Extract the (X, Y) coordinate from the center of the cell holding the provided text.  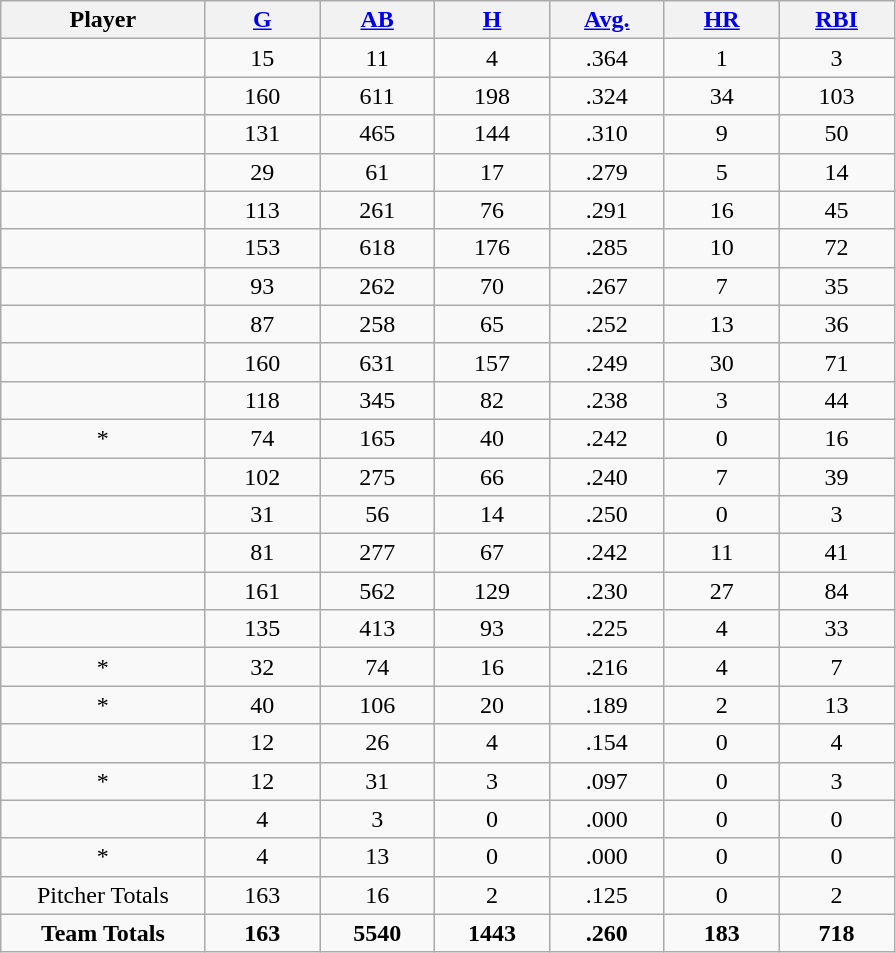
.225 (606, 629)
277 (378, 553)
631 (378, 362)
275 (378, 477)
84 (836, 591)
129 (492, 591)
AB (378, 20)
HR (722, 20)
262 (378, 286)
153 (262, 248)
70 (492, 286)
RBI (836, 20)
.279 (606, 172)
20 (492, 705)
106 (378, 705)
5540 (378, 933)
611 (378, 96)
.291 (606, 210)
39 (836, 477)
103 (836, 96)
Team Totals (103, 933)
65 (492, 324)
33 (836, 629)
.364 (606, 58)
.250 (606, 515)
35 (836, 286)
1443 (492, 933)
66 (492, 477)
.324 (606, 96)
10 (722, 248)
.310 (606, 134)
15 (262, 58)
41 (836, 553)
76 (492, 210)
144 (492, 134)
29 (262, 172)
30 (722, 362)
56 (378, 515)
131 (262, 134)
198 (492, 96)
.260 (606, 933)
34 (722, 96)
.252 (606, 324)
261 (378, 210)
.267 (606, 286)
1 (722, 58)
Pitcher Totals (103, 895)
.249 (606, 362)
135 (262, 629)
562 (378, 591)
72 (836, 248)
87 (262, 324)
161 (262, 591)
82 (492, 400)
Player (103, 20)
H (492, 20)
36 (836, 324)
.238 (606, 400)
113 (262, 210)
G (262, 20)
67 (492, 553)
.216 (606, 667)
718 (836, 933)
.230 (606, 591)
.189 (606, 705)
118 (262, 400)
.097 (606, 781)
17 (492, 172)
61 (378, 172)
.125 (606, 895)
45 (836, 210)
157 (492, 362)
258 (378, 324)
44 (836, 400)
102 (262, 477)
50 (836, 134)
.240 (606, 477)
.285 (606, 248)
.154 (606, 743)
Avg. (606, 20)
81 (262, 553)
618 (378, 248)
176 (492, 248)
183 (722, 933)
465 (378, 134)
32 (262, 667)
9 (722, 134)
165 (378, 438)
71 (836, 362)
27 (722, 591)
413 (378, 629)
5 (722, 172)
345 (378, 400)
26 (378, 743)
